Find where the given text appears and provide that cell's center as [X, Y] coordinate. 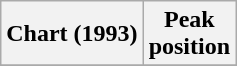
Peakposition [189, 34]
Chart (1993) [72, 34]
